Search for the cell housing the specified text and yield its [X, Y] center coordinate. 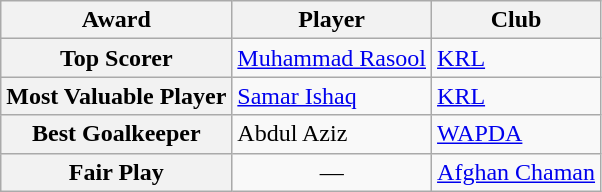
— [332, 172]
Player [332, 20]
Award [116, 20]
Most Valuable Player [116, 96]
Abdul Aziz [332, 134]
Afghan Chaman [516, 172]
Best Goalkeeper [116, 134]
Top Scorer [116, 58]
Samar Ishaq [332, 96]
Muhammad Rasool [332, 58]
Fair Play [116, 172]
Club [516, 20]
WAPDA [516, 134]
